Provide the [x, y] coordinate of the cell's center where the given text is located.  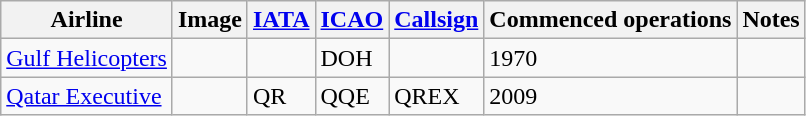
Gulf Helicopters [87, 58]
1970 [610, 58]
Qatar Executive [87, 96]
ICAO [352, 20]
QQE [352, 96]
Notes [771, 20]
DOH [352, 58]
IATA [281, 20]
QREX [436, 96]
QR [281, 96]
Airline [87, 20]
Image [210, 20]
Callsign [436, 20]
Commenced operations [610, 20]
2009 [610, 96]
